Search for the cell housing the specified text and yield its (x, y) center coordinate. 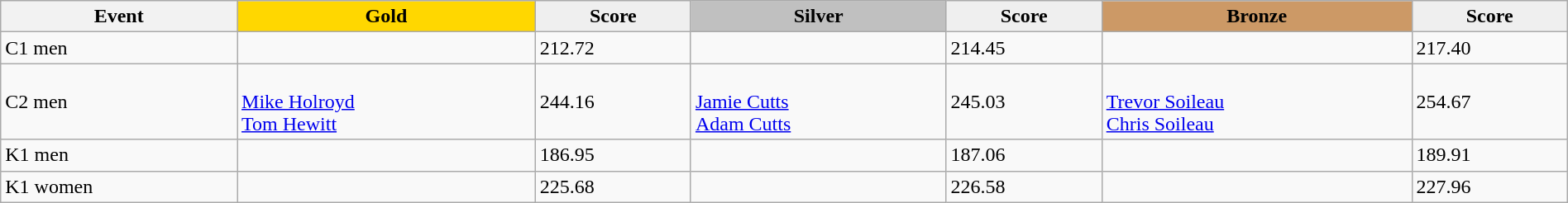
225.68 (613, 186)
Bronze (1257, 17)
227.96 (1489, 186)
Trevor SoileauChris Soileau (1257, 101)
226.58 (1024, 186)
187.06 (1024, 155)
Jamie CuttsAdam Cutts (819, 101)
Silver (819, 17)
C2 men (119, 101)
Gold (387, 17)
K1 men (119, 155)
254.67 (1489, 101)
Mike HolroydTom Hewitt (387, 101)
K1 women (119, 186)
214.45 (1024, 48)
C1 men (119, 48)
244.16 (613, 101)
217.40 (1489, 48)
186.95 (613, 155)
212.72 (613, 48)
245.03 (1024, 101)
189.91 (1489, 155)
Event (119, 17)
